Provide the [x, y] coordinate of the cell's center where the given text is located.  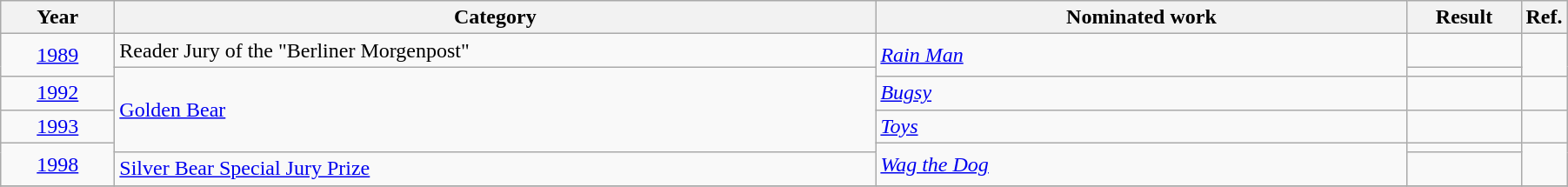
Year [57, 17]
Ref. [1545, 17]
Result [1465, 17]
Bugsy [1141, 93]
1998 [57, 164]
Rain Man [1141, 56]
1992 [57, 93]
Wag the Dog [1141, 164]
Golden Bear [496, 110]
Nominated work [1141, 17]
1989 [57, 56]
Reader Jury of the "Berliner Morgenpost" [496, 50]
Silver Bear Special Jury Prize [496, 169]
Category [496, 17]
1993 [57, 126]
Toys [1141, 126]
